For the text-containing cell, return its midpoint in (x, y) coordinate format. 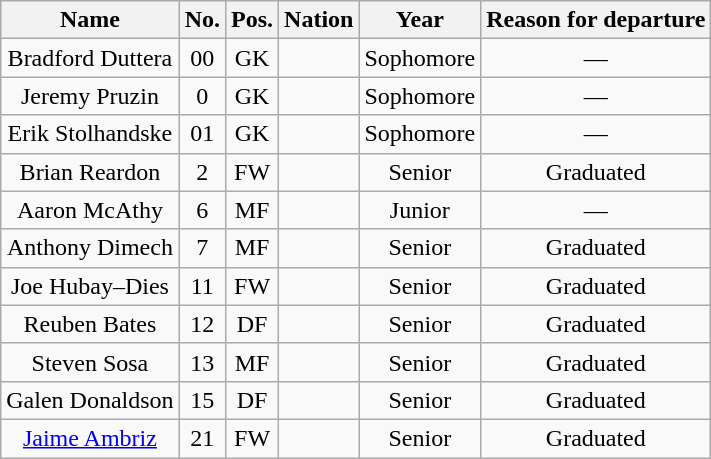
Reason for departure (596, 20)
Erik Stolhandske (90, 134)
00 (202, 58)
Year (420, 20)
Anthony Dimech (90, 248)
Bradford Duttera (90, 58)
Steven Sosa (90, 362)
13 (202, 362)
7 (202, 248)
Pos. (252, 20)
Junior (420, 210)
Name (90, 20)
0 (202, 96)
15 (202, 400)
Joe Hubay–Dies (90, 286)
Jaime Ambriz (90, 438)
Galen Donaldson (90, 400)
Aaron McAthy (90, 210)
Brian Reardon (90, 172)
No. (202, 20)
01 (202, 134)
12 (202, 324)
Jeremy Pruzin (90, 96)
Reuben Bates (90, 324)
11 (202, 286)
6 (202, 210)
2 (202, 172)
21 (202, 438)
Nation (319, 20)
